Return [X, Y] of the center of cell containing provided text 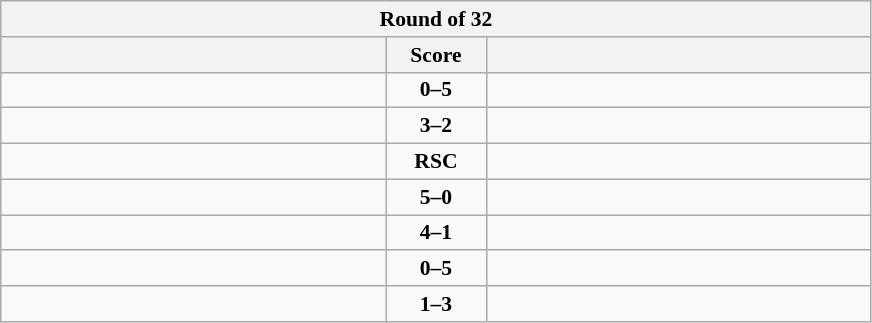
1–3 [436, 304]
RSC [436, 162]
Round of 32 [436, 19]
5–0 [436, 197]
Score [436, 55]
4–1 [436, 233]
3–2 [436, 126]
